Find where the given text appears and provide that cell's center as [x, y] coordinate. 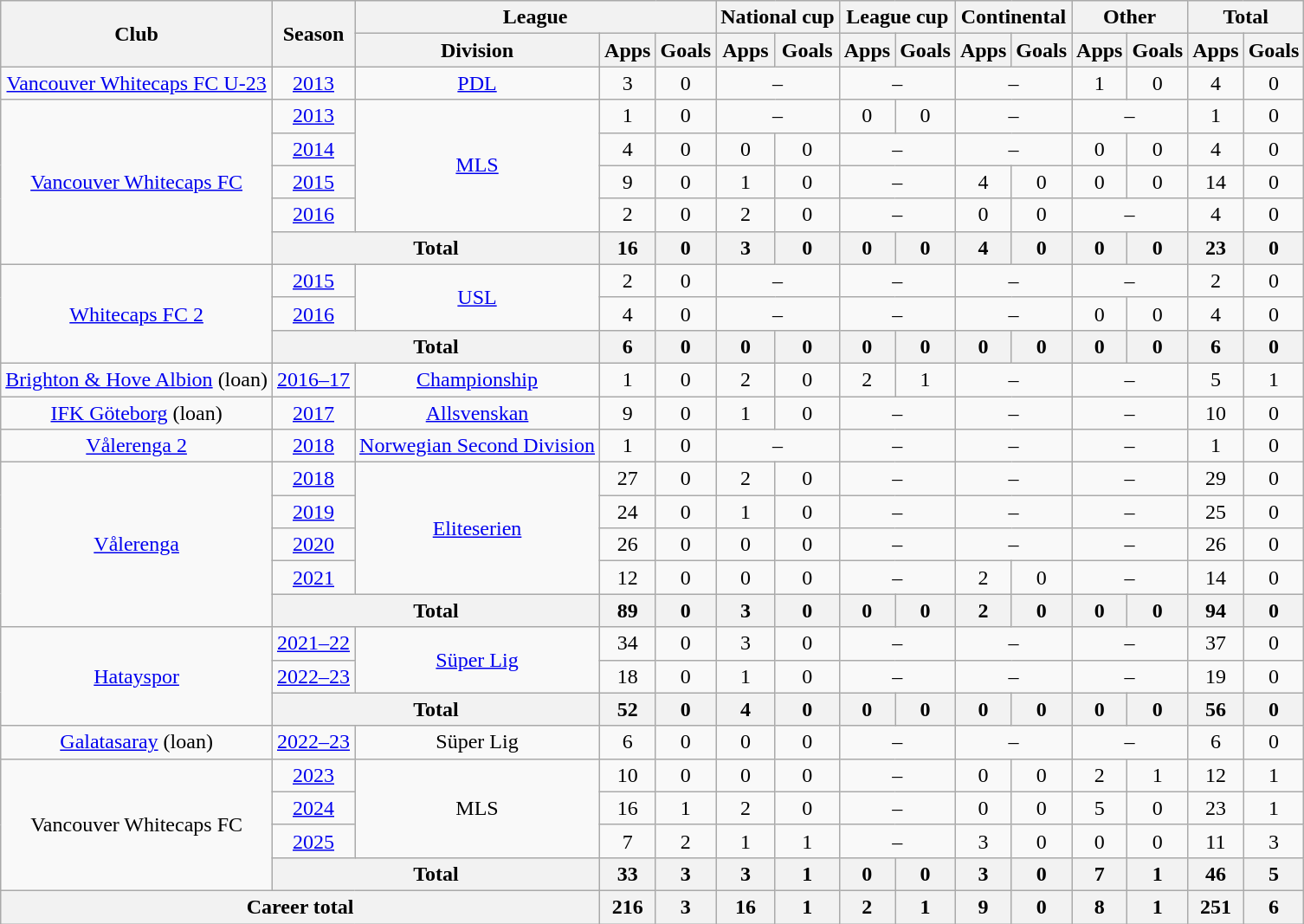
2016–17 [313, 379]
33 [628, 874]
2014 [313, 149]
Career total [300, 907]
2020 [313, 545]
League [535, 17]
2021–22 [313, 643]
18 [628, 676]
94 [1216, 611]
Vålerenga 2 [137, 446]
IFK Göteborg (loan) [137, 413]
Other [1130, 17]
Division [478, 50]
2023 [313, 775]
24 [628, 512]
League cup [897, 17]
PDL [478, 83]
2021 [313, 578]
25 [1216, 512]
Vancouver Whitecaps FC U-23 [137, 83]
46 [1216, 874]
Vålerenga [137, 545]
2024 [313, 808]
Championship [478, 379]
Eliteserien [478, 528]
Allsvenskan [478, 413]
89 [628, 611]
37 [1216, 643]
56 [1216, 709]
Galatasaray (loan) [137, 742]
2025 [313, 841]
Norwegian Second Division [478, 446]
2019 [313, 512]
34 [628, 643]
Club [137, 34]
Whitecaps FC 2 [137, 313]
Brighton & Hove Albion (loan) [137, 379]
8 [1100, 907]
251 [1216, 907]
216 [628, 907]
Hatayspor [137, 676]
Continental [1013, 17]
19 [1216, 676]
11 [1216, 841]
National cup [778, 17]
27 [628, 479]
29 [1216, 479]
52 [628, 709]
USL [478, 297]
Season [313, 34]
2017 [313, 413]
